Determine the (x, y) coordinate at the center of the cell enclosing the given text.  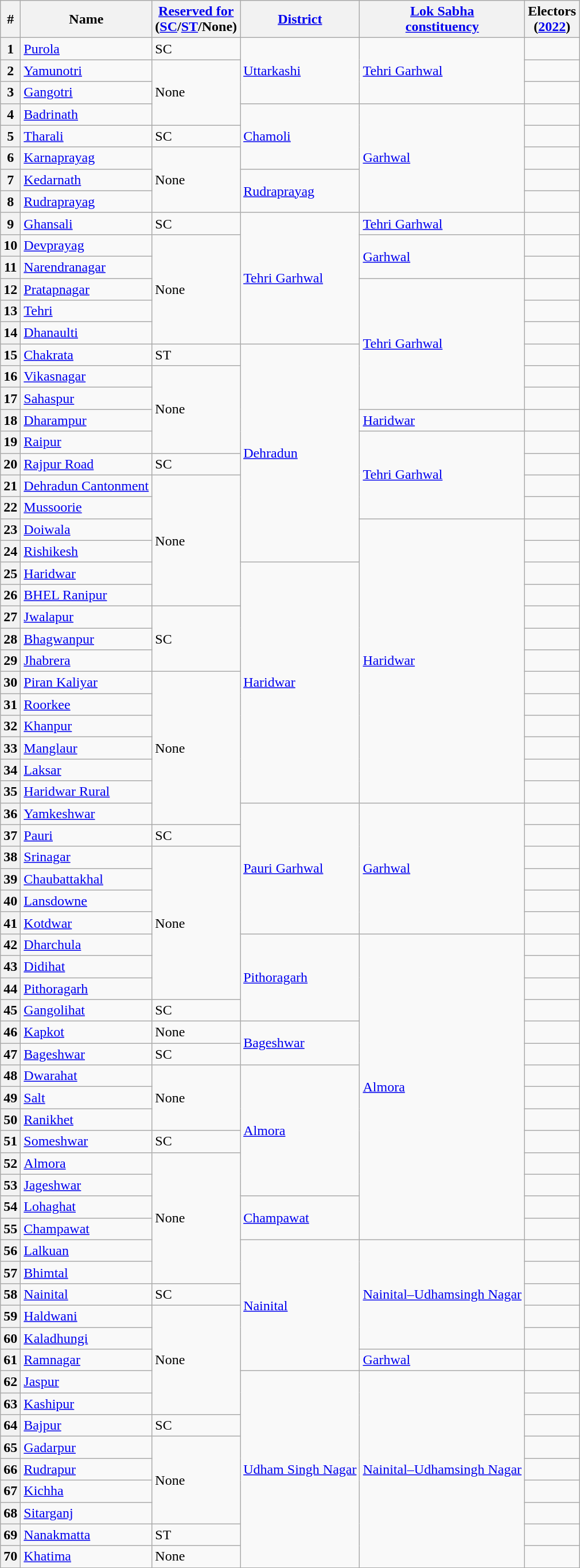
20 (10, 464)
5 (10, 136)
# (10, 20)
Srinagar (86, 857)
Khanpur (86, 726)
18 (10, 420)
Badrinath (86, 114)
48 (10, 1076)
56 (10, 1250)
Bajpur (86, 1426)
Bhimtal (86, 1272)
7 (10, 180)
40 (10, 901)
Jhabrera (86, 661)
57 (10, 1272)
Electors(2022) (552, 20)
51 (10, 1141)
64 (10, 1426)
11 (10, 267)
41 (10, 923)
Vikasnagar (86, 377)
Pratapnagar (86, 289)
Gangolihat (86, 1011)
Kashipur (86, 1404)
30 (10, 683)
Sahaspur (86, 398)
23 (10, 529)
52 (10, 1163)
Raipur (86, 442)
Ramnagar (86, 1360)
Tehri (86, 311)
15 (10, 355)
44 (10, 988)
Lansdowne (86, 901)
Someshwar (86, 1141)
Tharali (86, 136)
21 (10, 486)
12 (10, 289)
Ranikhet (86, 1120)
Mussoorie (86, 508)
Doiwala (86, 529)
14 (10, 333)
27 (10, 617)
10 (10, 245)
Jwalapur (86, 617)
Dwarahat (86, 1076)
Haldwani (86, 1316)
54 (10, 1207)
29 (10, 661)
33 (10, 748)
53 (10, 1185)
31 (10, 704)
61 (10, 1360)
Devprayag (86, 245)
60 (10, 1338)
Jaspur (86, 1382)
49 (10, 1098)
Haridwar Rural (86, 792)
68 (10, 1513)
Kapkot (86, 1032)
BHEL Ranipur (86, 595)
Narendranagar (86, 267)
Gangotri (86, 92)
Chaubattakhal (86, 879)
Karnaprayag (86, 158)
Kaladhungi (86, 1338)
35 (10, 792)
Kedarnath (86, 180)
Reserved for(SC/ST/None) (196, 20)
59 (10, 1316)
Name (86, 20)
Pauri Garhwal (300, 868)
17 (10, 398)
Khatima (86, 1557)
70 (10, 1557)
69 (10, 1535)
66 (10, 1469)
46 (10, 1032)
55 (10, 1229)
6 (10, 158)
34 (10, 770)
65 (10, 1447)
Udham Singh Nagar (300, 1470)
Ghansali (86, 223)
47 (10, 1054)
3 (10, 92)
Kichha (86, 1491)
Didihat (86, 966)
Dehradun (300, 454)
13 (10, 311)
Yamkeshwar (86, 814)
Laksar (86, 770)
Uttarkashi (300, 71)
43 (10, 966)
8 (10, 202)
67 (10, 1491)
25 (10, 573)
Bhagwanpur (86, 639)
26 (10, 595)
Kotdwar (86, 923)
22 (10, 508)
1 (10, 49)
Dhanaulti (86, 333)
24 (10, 551)
Dehradun Cantonment (86, 486)
Roorkee (86, 704)
Chamoli (300, 136)
45 (10, 1011)
Pauri (86, 835)
2 (10, 71)
Lok Sabhaconstituency (442, 20)
Manglaur (86, 748)
Chakrata (86, 355)
Purola (86, 49)
32 (10, 726)
38 (10, 857)
4 (10, 114)
28 (10, 639)
Dharampur (86, 420)
Rudrapur (86, 1469)
37 (10, 835)
19 (10, 442)
Jageshwar (86, 1185)
16 (10, 377)
Sitarganj (86, 1513)
Lalkuan (86, 1250)
Piran Kaliyar (86, 683)
42 (10, 944)
Nanakmatta (86, 1535)
36 (10, 814)
Rajpur Road (86, 464)
Yamunotri (86, 71)
Rishikesh (86, 551)
62 (10, 1382)
Dharchula (86, 944)
Salt (86, 1098)
58 (10, 1294)
Lohaghat (86, 1207)
Gadarpur (86, 1447)
63 (10, 1404)
9 (10, 223)
District (300, 20)
50 (10, 1120)
39 (10, 879)
